Provide the (X, Y) coordinate of the cell's center where the given text is located.  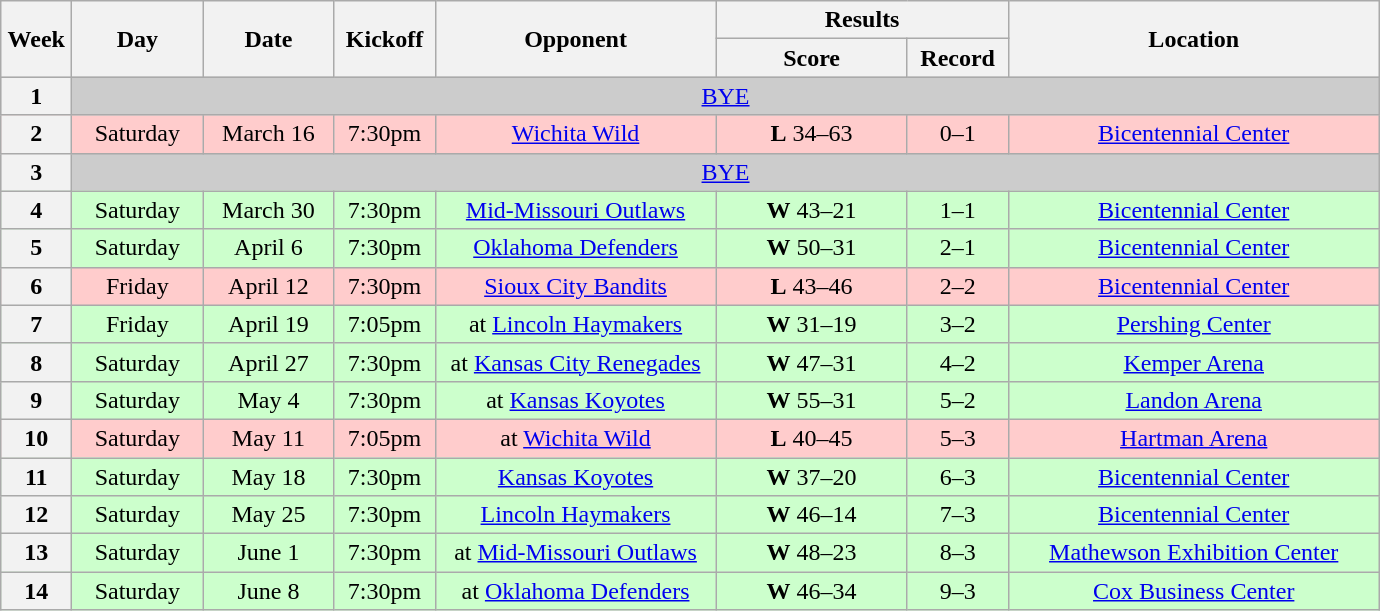
Pershing Center (1194, 324)
Week (36, 39)
Wichita Wild (576, 134)
1–1 (958, 210)
W 46–34 (812, 591)
April 12 (268, 286)
Day (138, 39)
9 (36, 400)
14 (36, 591)
March 30 (268, 210)
W 47–31 (812, 362)
at Wichita Wild (576, 438)
2 (36, 134)
W 43–21 (812, 210)
3–2 (958, 324)
Date (268, 39)
Results (862, 20)
W 37–20 (812, 477)
June 8 (268, 591)
April 27 (268, 362)
6–3 (958, 477)
May 4 (268, 400)
9–3 (958, 591)
April 19 (268, 324)
13 (36, 553)
at Mid-Missouri Outlaws (576, 553)
1 (36, 96)
L 34–63 (812, 134)
8–3 (958, 553)
11 (36, 477)
Lincoln Haymakers (576, 515)
June 1 (268, 553)
L 43–46 (812, 286)
at Lincoln Haymakers (576, 324)
Kemper Arena (1194, 362)
2–1 (958, 248)
2–2 (958, 286)
Kickoff (384, 39)
Mid-Missouri Outlaws (576, 210)
May 11 (268, 438)
Oklahoma Defenders (576, 248)
7 (36, 324)
L 40–45 (812, 438)
W 55–31 (812, 400)
May 18 (268, 477)
4–2 (958, 362)
Location (1194, 39)
Kansas Koyotes (576, 477)
at Oklahoma Defenders (576, 591)
May 25 (268, 515)
W 31–19 (812, 324)
4 (36, 210)
at Kansas City Renegades (576, 362)
Score (812, 58)
Hartman Arena (1194, 438)
at Kansas Koyotes (576, 400)
5–2 (958, 400)
Opponent (576, 39)
April 6 (268, 248)
Mathewson Exhibition Center (1194, 553)
5–3 (958, 438)
10 (36, 438)
12 (36, 515)
3 (36, 172)
March 16 (268, 134)
6 (36, 286)
W 48–23 (812, 553)
Cox Business Center (1194, 591)
W 46–14 (812, 515)
5 (36, 248)
Record (958, 58)
Sioux City Bandits (576, 286)
8 (36, 362)
W 50–31 (812, 248)
Landon Arena (1194, 400)
7–3 (958, 515)
0–1 (958, 134)
